Return (X, Y) of the center of cell containing provided text 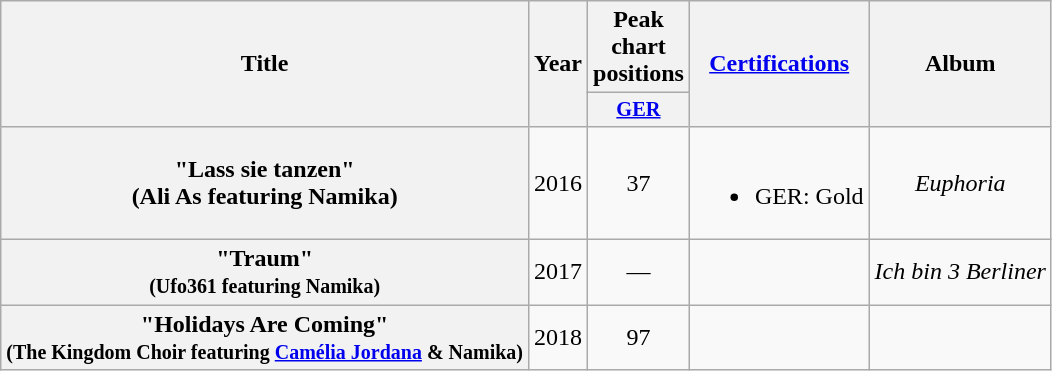
GER: Gold (779, 182)
— (639, 272)
97 (639, 338)
2016 (558, 182)
37 (639, 182)
GER (639, 110)
2017 (558, 272)
"Lass sie tanzen"(Ali As featuring Namika) (265, 182)
Ich bin 3 Berliner (960, 272)
Title (265, 64)
"Traum"(Ufo361 featuring Namika) (265, 272)
Peak chart positions (639, 47)
"Holidays Are Coming"(The Kingdom Choir featuring Camélia Jordana & Namika) (265, 338)
Year (558, 64)
2018 (558, 338)
Album (960, 64)
Certifications (779, 64)
Euphoria (960, 182)
